Determine the (X, Y) coordinate at the center of the cell enclosing the given text.  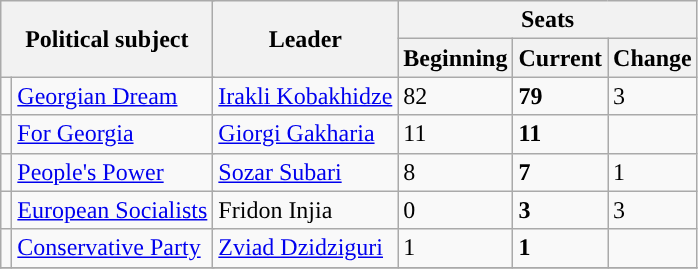
Fridon Injia (306, 210)
Zviad Dzidziguri (306, 248)
Leader (306, 39)
Change (653, 58)
Giorgi Gakharia (306, 134)
European Socialists (112, 210)
Seats (548, 20)
0 (456, 210)
Current (560, 58)
Sozar Subari (306, 172)
7 (560, 172)
Conservative Party (112, 248)
82 (456, 96)
People's Power (112, 172)
For Georgia (112, 134)
Georgian Dream (112, 96)
Irakli Kobakhidze (306, 96)
Political subject (107, 39)
Beginning (456, 58)
79 (560, 96)
8 (456, 172)
